Capture the cell that displays the provided text and extract its (X, Y) central coordinate. 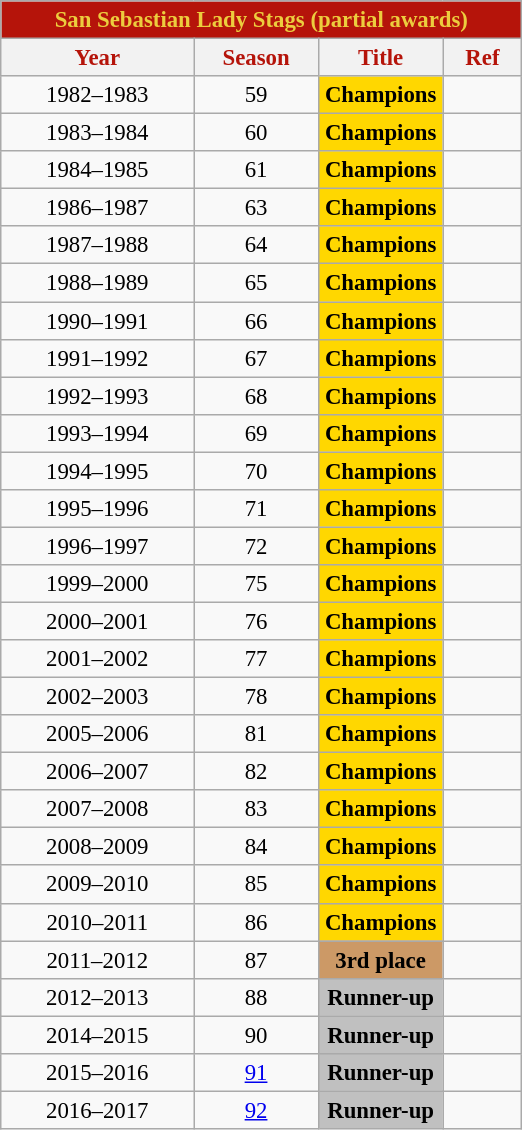
1986–1987 (98, 208)
1982–1983 (98, 95)
64 (256, 245)
59 (256, 95)
2002–2003 (98, 697)
1996–1997 (98, 546)
83 (256, 809)
70 (256, 471)
2011–2012 (98, 960)
San Sebastian Lady Stags (partial awards) (262, 20)
1991–1992 (98, 358)
77 (256, 659)
86 (256, 922)
90 (256, 1035)
2008–2009 (98, 847)
68 (256, 396)
Ref (482, 58)
3rd place (380, 960)
2016–2017 (98, 1110)
2010–2011 (98, 922)
2009–2010 (98, 885)
75 (256, 584)
67 (256, 358)
1992–1993 (98, 396)
Year (98, 58)
1993–1994 (98, 433)
76 (256, 621)
84 (256, 847)
72 (256, 546)
88 (256, 997)
1987–1988 (98, 245)
63 (256, 208)
85 (256, 885)
Season (256, 58)
66 (256, 321)
1988–1989 (98, 283)
87 (256, 960)
2005–2006 (98, 734)
60 (256, 133)
1995–1996 (98, 509)
1994–1995 (98, 471)
78 (256, 697)
69 (256, 433)
2015–2016 (98, 1073)
82 (256, 772)
1990–1991 (98, 321)
81 (256, 734)
1983–1984 (98, 133)
2006–2007 (98, 772)
2014–2015 (98, 1035)
2000–2001 (98, 621)
65 (256, 283)
2007–2008 (98, 809)
Title (380, 58)
1999–2000 (98, 584)
1984–1985 (98, 170)
91 (256, 1073)
2012–2013 (98, 997)
71 (256, 509)
61 (256, 170)
2001–2002 (98, 659)
92 (256, 1110)
